Detect which cell encompasses the target text, then output its (x, y) center coordinate. 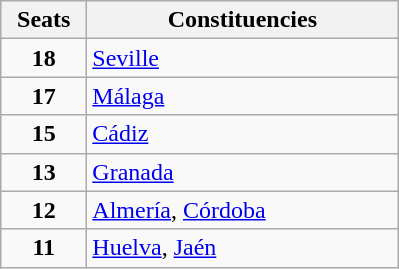
Constituencies (242, 20)
Cádiz (242, 134)
Málaga (242, 96)
15 (44, 134)
18 (44, 58)
Seats (44, 20)
Seville (242, 58)
Huelva, Jaén (242, 248)
11 (44, 248)
17 (44, 96)
Almería, Córdoba (242, 210)
12 (44, 210)
13 (44, 172)
Granada (242, 172)
